Return [x, y] of the center of cell containing provided text 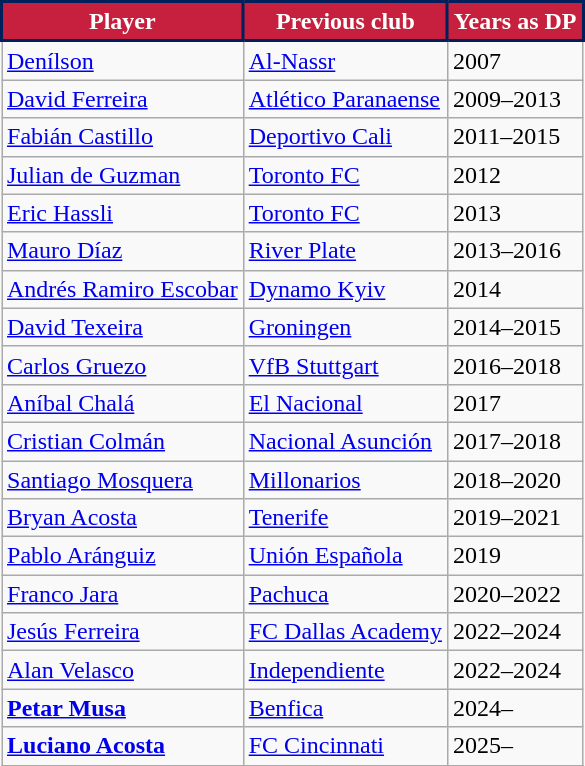
Petar Musa [123, 708]
2013 [516, 213]
2014–2015 [516, 327]
Aníbal Chalá [123, 403]
2014 [516, 289]
Alan Velasco [123, 670]
2011–2015 [516, 137]
2020–2022 [516, 594]
Carlos Gruezo [123, 365]
Mauro Díaz [123, 251]
2017–2018 [516, 441]
Millonarios [345, 479]
El Nacional [345, 403]
FC Cincinnati [345, 746]
2007 [516, 60]
Pachuca [345, 594]
Groningen [345, 327]
2012 [516, 175]
2019 [516, 556]
FC Dallas Academy [345, 632]
Years as DP [516, 22]
2019–2021 [516, 518]
Julian de Guzman [123, 175]
Dynamo Kyiv [345, 289]
2018–2020 [516, 479]
Previous club [345, 22]
Santiago Mosquera [123, 479]
Independiente [345, 670]
Unión Española [345, 556]
Denílson [123, 60]
Al-Nassr [345, 60]
VfB Stuttgart [345, 365]
2025– [516, 746]
Benfica [345, 708]
Cristian Colmán [123, 441]
2024– [516, 708]
2013–2016 [516, 251]
Deportivo Cali [345, 137]
Luciano Acosta [123, 746]
David Ferreira [123, 99]
Player [123, 22]
Nacional Asunción [345, 441]
Fabián Castillo [123, 137]
2017 [516, 403]
Eric Hassli [123, 213]
Atlético Paranaense [345, 99]
Franco Jara [123, 594]
2009–2013 [516, 99]
Jesús Ferreira [123, 632]
Andrés Ramiro Escobar [123, 289]
Bryan Acosta [123, 518]
2016–2018 [516, 365]
Pablo Aránguiz [123, 556]
David Texeira [123, 327]
River Plate [345, 251]
Tenerife [345, 518]
